Extract the (X, Y) coordinate from the center of the cell holding the provided text.  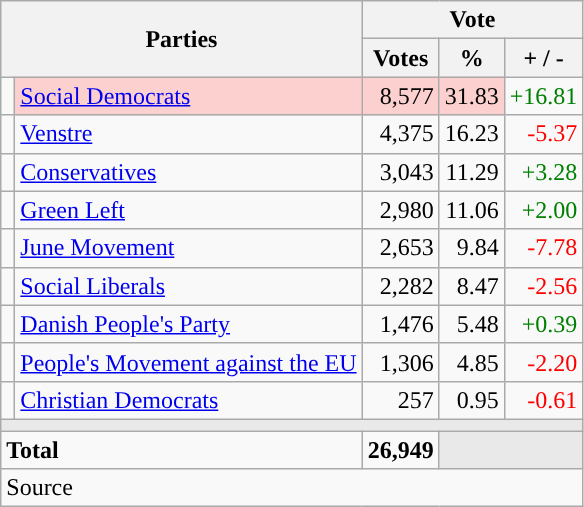
Social Democrats (188, 96)
-2.56 (544, 286)
Vote (472, 20)
5.48 (472, 324)
Conservatives (188, 172)
People's Movement against the EU (188, 362)
% (472, 58)
3,043 (400, 172)
+2.00 (544, 210)
Parties (182, 39)
Votes (400, 58)
8,577 (400, 96)
2,653 (400, 248)
-7.78 (544, 248)
9.84 (472, 248)
Green Left (188, 210)
2,980 (400, 210)
Social Liberals (188, 286)
11.29 (472, 172)
+ / - (544, 58)
4.85 (472, 362)
+0.39 (544, 324)
-5.37 (544, 134)
31.83 (472, 96)
-0.61 (544, 400)
8.47 (472, 286)
1,306 (400, 362)
16.23 (472, 134)
June Movement (188, 248)
257 (400, 400)
2,282 (400, 286)
+16.81 (544, 96)
0.95 (472, 400)
Danish People's Party (188, 324)
Venstre (188, 134)
Source (292, 488)
Total (182, 449)
11.06 (472, 210)
-2.20 (544, 362)
4,375 (400, 134)
1,476 (400, 324)
26,949 (400, 449)
Christian Democrats (188, 400)
+3.28 (544, 172)
